Pinpoint the cell where the given text exists, returning its (x, y) midpoint coordinate. 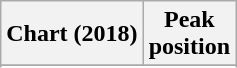
Peakposition (189, 34)
Chart (2018) (72, 34)
